Determine the [x, y] coordinate at the center of the cell enclosing the given text.  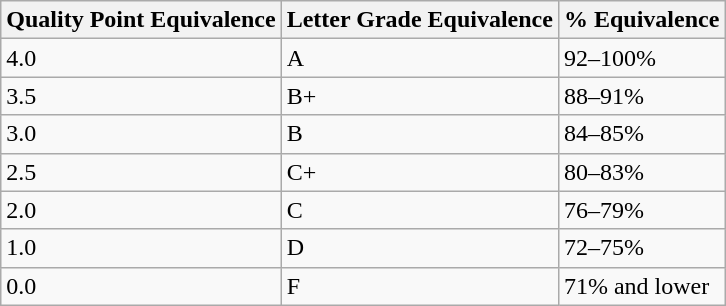
2.0 [141, 210]
3.0 [141, 134]
B+ [420, 96]
72–75% [641, 248]
3.5 [141, 96]
B [420, 134]
F [420, 286]
Quality Point Equivalence [141, 20]
71% and lower [641, 286]
88–91% [641, 96]
80–83% [641, 172]
0.0 [141, 286]
C [420, 210]
76–79% [641, 210]
84–85% [641, 134]
A [420, 58]
92–100% [641, 58]
Letter Grade Equivalence [420, 20]
D [420, 248]
1.0 [141, 248]
% Equivalence [641, 20]
C+ [420, 172]
2.5 [141, 172]
4.0 [141, 58]
